Provide the [X, Y] coordinate of the cell's center where the given text is located.  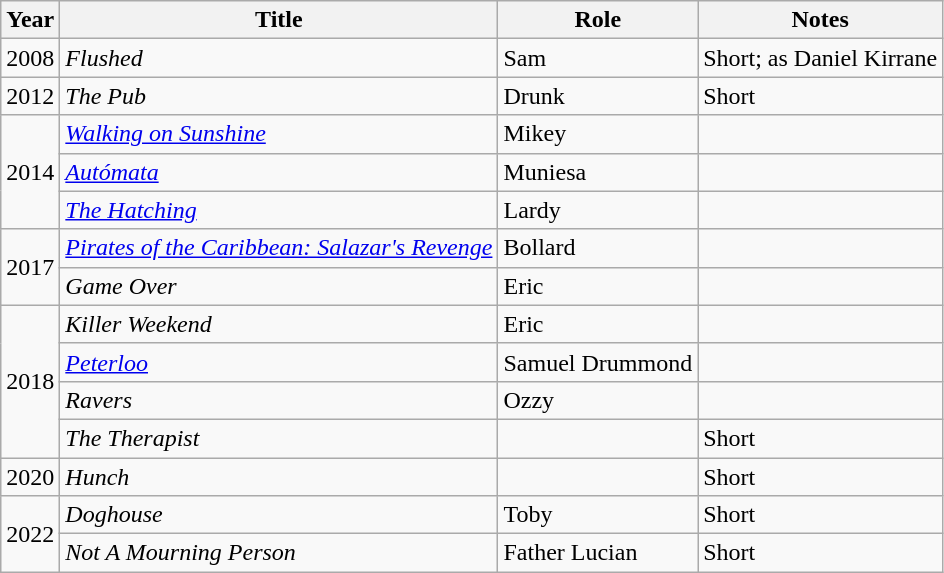
Killer Weekend [279, 324]
Not A Mourning Person [279, 553]
Doghouse [279, 515]
Drunk [598, 96]
Hunch [279, 477]
Title [279, 20]
2012 [30, 96]
Muniesa [598, 172]
2017 [30, 267]
Father Lucian [598, 553]
2014 [30, 172]
Flushed [279, 58]
2018 [30, 381]
The Pub [279, 96]
Year [30, 20]
Notes [820, 20]
2020 [30, 477]
The Hatching [279, 210]
Mikey [598, 134]
The Therapist [279, 438]
Samuel Drummond [598, 362]
Bollard [598, 248]
Ozzy [598, 400]
2008 [30, 58]
2022 [30, 534]
Autómata [279, 172]
Sam [598, 58]
Peterloo [279, 362]
Lardy [598, 210]
Game Over [279, 286]
Ravers [279, 400]
Short; as Daniel Kirrane [820, 58]
Walking on Sunshine [279, 134]
Role [598, 20]
Pirates of the Caribbean: Salazar's Revenge [279, 248]
Toby [598, 515]
